Return (x, y) of the center of cell containing provided text 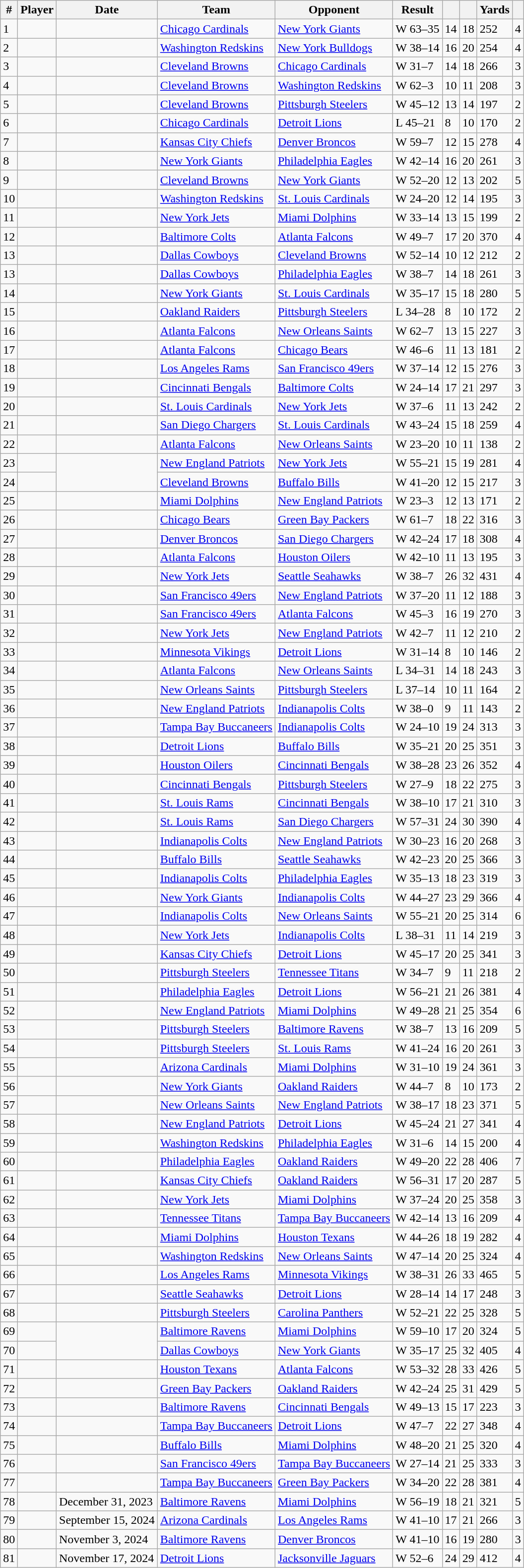
431 (494, 576)
390 (494, 821)
W 53–32 (418, 1369)
W 31–14 (418, 652)
252 (494, 29)
278 (494, 142)
35 (9, 690)
40 (9, 784)
Carolina Panthers (333, 1313)
361 (494, 1067)
W 38–0 (418, 708)
270 (494, 614)
37 (9, 727)
W 35–13 (418, 878)
276 (494, 369)
319 (494, 878)
43 (9, 841)
254 (494, 48)
200 (494, 1142)
59 (9, 1142)
W 27–14 (418, 1464)
W 49–20 (418, 1162)
310 (494, 803)
W 46–6 (418, 350)
248 (494, 1294)
Jacksonville Jaguars (333, 1558)
45 (9, 878)
Player (37, 10)
412 (494, 1558)
W 48–20 (418, 1445)
W 47–7 (418, 1426)
297 (494, 387)
W 34–7 (418, 973)
287 (494, 1181)
W 23–20 (418, 444)
71 (9, 1369)
53 (9, 1029)
50 (9, 973)
49 (9, 954)
W 37–20 (418, 595)
352 (494, 765)
W 61–7 (418, 519)
34 (9, 671)
79 (9, 1520)
W 44–27 (418, 897)
W 31–6 (418, 1142)
308 (494, 538)
W 41–20 (418, 482)
W 42–7 (418, 633)
November 17, 2024 (107, 1558)
351 (494, 746)
57 (9, 1105)
W 49–28 (418, 1010)
328 (494, 1313)
W 44–26 (418, 1237)
354 (494, 1010)
78 (9, 1502)
268 (494, 841)
333 (494, 1464)
171 (494, 501)
259 (494, 425)
W 31–7 (418, 66)
L 37–14 (418, 690)
W 35–21 (418, 746)
W 52–20 (418, 180)
62 (9, 1199)
W 37–24 (418, 1199)
November 3, 2024 (107, 1539)
172 (494, 312)
W 34–20 (418, 1483)
51 (9, 992)
L 34–31 (418, 671)
W 30–23 (418, 841)
66 (9, 1275)
76 (9, 1464)
465 (494, 1275)
W 52–6 (418, 1558)
143 (494, 708)
W 42–23 (418, 860)
44 (9, 860)
Opponent (333, 10)
217 (494, 482)
70 (9, 1350)
202 (494, 180)
61 (9, 1181)
212 (494, 255)
348 (494, 1426)
W 56–19 (418, 1502)
Team (216, 10)
188 (494, 595)
W 49–13 (418, 1407)
W 59–7 (418, 142)
Date (107, 10)
405 (494, 1350)
242 (494, 406)
W 37–14 (418, 369)
W 45–17 (418, 954)
321 (494, 1502)
69 (9, 1331)
208 (494, 85)
316 (494, 519)
56 (9, 1086)
199 (494, 217)
81 (9, 1558)
W 57–31 (418, 821)
W 45–12 (418, 104)
406 (494, 1162)
197 (494, 104)
W 37–6 (418, 406)
W 28–14 (418, 1294)
64 (9, 1237)
77 (9, 1483)
219 (494, 935)
358 (494, 1199)
68 (9, 1313)
New York Bulldogs (333, 48)
W 59–10 (418, 1331)
67 (9, 1294)
314 (494, 916)
48 (9, 935)
W 38–14 (418, 48)
December 31, 2023 (107, 1502)
W 41–24 (418, 1048)
W 31–10 (418, 1067)
173 (494, 1086)
146 (494, 652)
42 (9, 821)
218 (494, 973)
138 (494, 444)
L 34–28 (418, 312)
47 (9, 916)
282 (494, 1237)
W 45–3 (418, 614)
L 45–21 (418, 123)
W 27–9 (418, 784)
41 (9, 803)
39 (9, 765)
227 (494, 331)
281 (494, 463)
80 (9, 1539)
W 44–7 (418, 1086)
W 24–10 (418, 727)
73 (9, 1407)
429 (494, 1388)
Result (418, 10)
W 23–3 (418, 501)
W 62–7 (418, 331)
74 (9, 1426)
September 15, 2024 (107, 1520)
46 (9, 897)
L 38–31 (418, 935)
210 (494, 633)
W 24–14 (418, 387)
170 (494, 123)
W 52–21 (418, 1313)
72 (9, 1388)
W 49–7 (418, 237)
1 (9, 29)
W 42–10 (418, 558)
275 (494, 784)
164 (494, 690)
W 38–17 (418, 1105)
320 (494, 1445)
52 (9, 1010)
W 45–24 (418, 1124)
36 (9, 708)
60 (9, 1162)
65 (9, 1256)
371 (494, 1105)
223 (494, 1407)
313 (494, 727)
Yards (494, 10)
W 62–3 (418, 85)
W 56–31 (418, 1181)
W 38–31 (418, 1275)
181 (494, 350)
58 (9, 1124)
38 (9, 746)
243 (494, 671)
W 38–10 (418, 803)
426 (494, 1369)
W 47–14 (418, 1256)
75 (9, 1445)
W 43–24 (418, 425)
63 (9, 1218)
370 (494, 237)
55 (9, 1067)
W 63–35 (418, 29)
W 38–28 (418, 765)
# (9, 10)
54 (9, 1048)
W 56–21 (418, 992)
W 24–20 (418, 198)
W 33–14 (418, 217)
W 52–14 (418, 255)
